Provide the [x, y] coordinate of the cell's center where the given text is located.  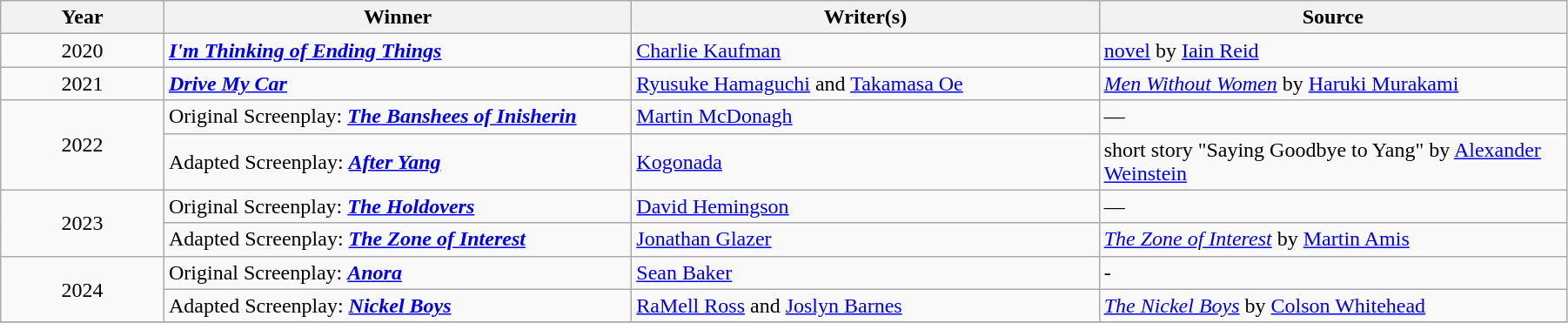
2024 [83, 289]
Drive My Car [397, 84]
Charlie Kaufman [865, 50]
The Zone of Interest by Martin Amis [1333, 239]
Original Screenplay: Anora [397, 273]
Original Screenplay: The Banshees of Inisherin [397, 117]
Original Screenplay: The Holdovers [397, 206]
The Nickel Boys by Colson Whitehead [1333, 306]
2020 [83, 50]
Jonathan Glazer [865, 239]
short story "Saying Goodbye to Yang" by Alexander Weinstein [1333, 162]
Martin McDonagh [865, 117]
2021 [83, 84]
Sean Baker [865, 273]
Writer(s) [865, 17]
Year [83, 17]
Adapted Screenplay: After Yang [397, 162]
2023 [83, 223]
Adapted Screenplay: Nickel Boys [397, 306]
Source [1333, 17]
Winner [397, 17]
David Hemingson [865, 206]
- [1333, 273]
2022 [83, 145]
Men Without Women by Haruki Murakami [1333, 84]
Kogonada [865, 162]
novel by Iain Reid [1333, 50]
Ryusuke Hamaguchi and Takamasa Oe [865, 84]
I'm Thinking of Ending Things [397, 50]
RaMell Ross and Joslyn Barnes [865, 306]
Adapted Screenplay: The Zone of Interest [397, 239]
